Determine the [x, y] coordinate at the center of the cell enclosing the given text.  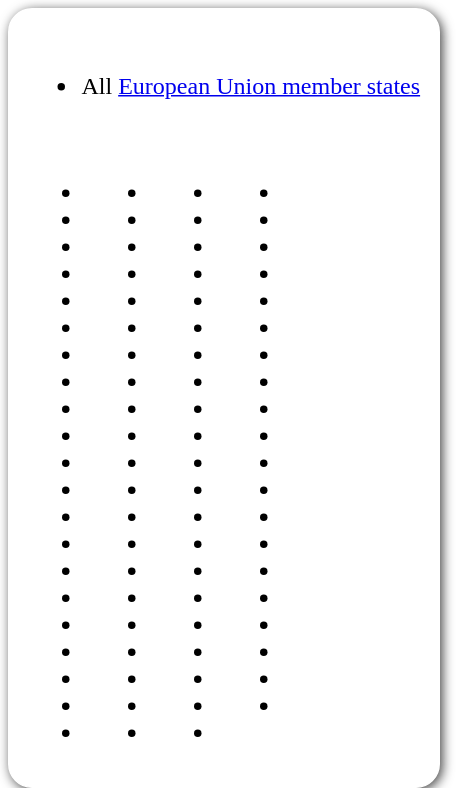
All European Union member states [221, 398]
